Identify which cell holds the provided text, then report its (X, Y) central coordinate. 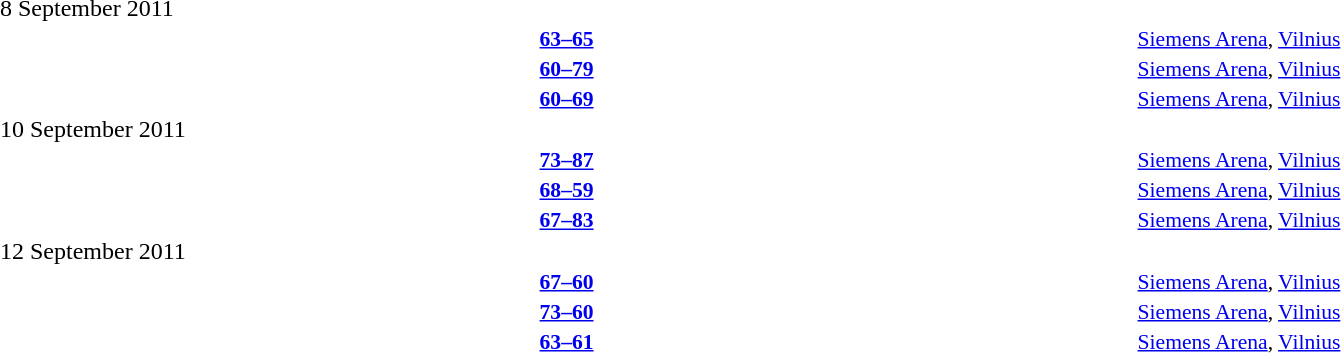
73–60 (566, 312)
67–60 (566, 282)
63–65 (566, 38)
68–59 (566, 190)
60–79 (566, 68)
60–69 (566, 98)
67–83 (566, 220)
73–87 (566, 160)
